Return [x, y] of the center of cell containing provided text 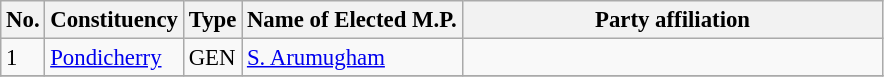
1 [23, 58]
Name of Elected M.P. [352, 20]
GEN [212, 58]
Party affiliation [672, 20]
Pondicherry [114, 58]
Constituency [114, 20]
Type [212, 20]
No. [23, 20]
S. Arumugham [352, 58]
